Provide the [x, y] coordinate of the cell's center where the given text is located.  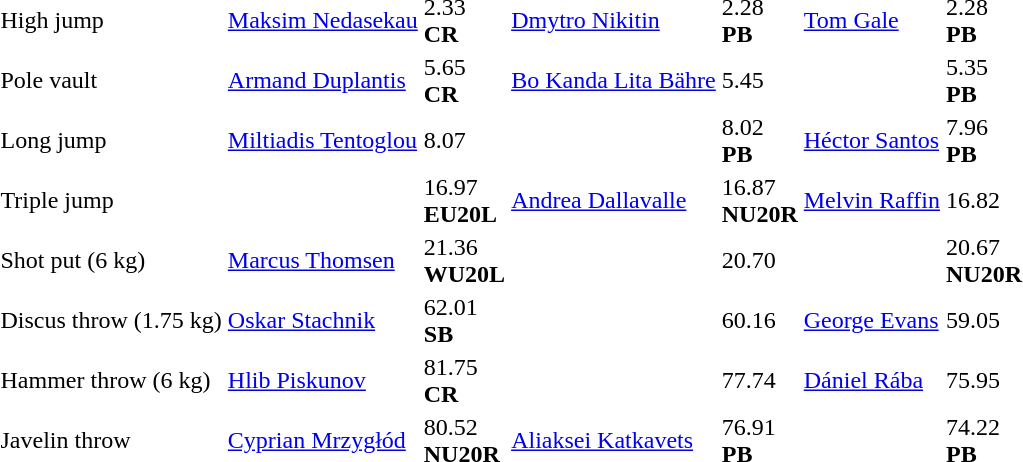
20.70 [760, 260]
7.96PB [984, 140]
20.67NU20R [984, 260]
Oskar Stachnik [322, 320]
Melvin Raffin [872, 200]
5.65CR [464, 80]
75.95 [984, 380]
81.75CR [464, 380]
8.07 [464, 140]
Hlib Piskunov [322, 380]
Miltiadis Tentoglou [322, 140]
Andrea Dallavalle [614, 200]
16.97EU20L [464, 200]
16.82 [984, 200]
16.87NU20R [760, 200]
62.01SB [464, 320]
60.16 [760, 320]
5.45 [760, 80]
Bo Kanda Lita Bähre [614, 80]
Marcus Thomsen [322, 260]
George Evans [872, 320]
Dániel Rába [872, 380]
Héctor Santos [872, 140]
Armand Duplantis [322, 80]
5.35PB [984, 80]
8.02PB [760, 140]
21.36WU20L [464, 260]
77.74 [760, 380]
59.05 [984, 320]
